Search for the cell housing the specified text and yield its [x, y] center coordinate. 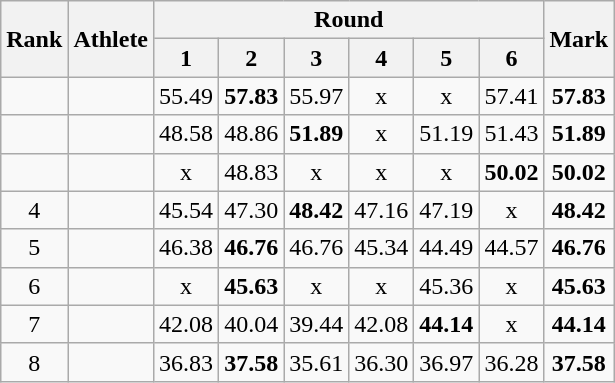
48.86 [252, 134]
8 [34, 362]
1 [186, 58]
44.57 [512, 248]
Mark [579, 39]
40.04 [252, 324]
39.44 [316, 324]
Athlete [111, 39]
47.30 [252, 210]
51.19 [446, 134]
57.41 [512, 96]
36.83 [186, 362]
46.38 [186, 248]
45.34 [382, 248]
35.61 [316, 362]
55.49 [186, 96]
Rank [34, 39]
48.83 [252, 172]
45.54 [186, 210]
47.19 [446, 210]
Round [349, 20]
3 [316, 58]
48.58 [186, 134]
2 [252, 58]
44.49 [446, 248]
7 [34, 324]
36.97 [446, 362]
36.28 [512, 362]
55.97 [316, 96]
47.16 [382, 210]
45.36 [446, 286]
36.30 [382, 362]
51.43 [512, 134]
